Determine the (X, Y) coordinate at the center of the cell enclosing the given text.  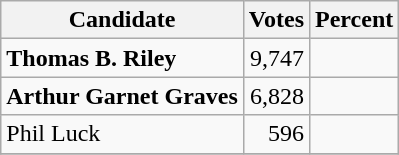
Arthur Garnet Graves (122, 96)
Percent (354, 20)
596 (276, 134)
Thomas B. Riley (122, 58)
Candidate (122, 20)
9,747 (276, 58)
Phil Luck (122, 134)
6,828 (276, 96)
Votes (276, 20)
